Provide the (x, y) coordinate of the cell's center where the given text is located.  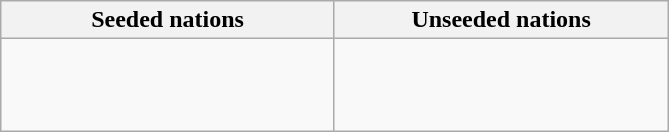
Unseeded nations (501, 20)
Seeded nations (168, 20)
